Search for the cell housing the specified text and yield its [X, Y] center coordinate. 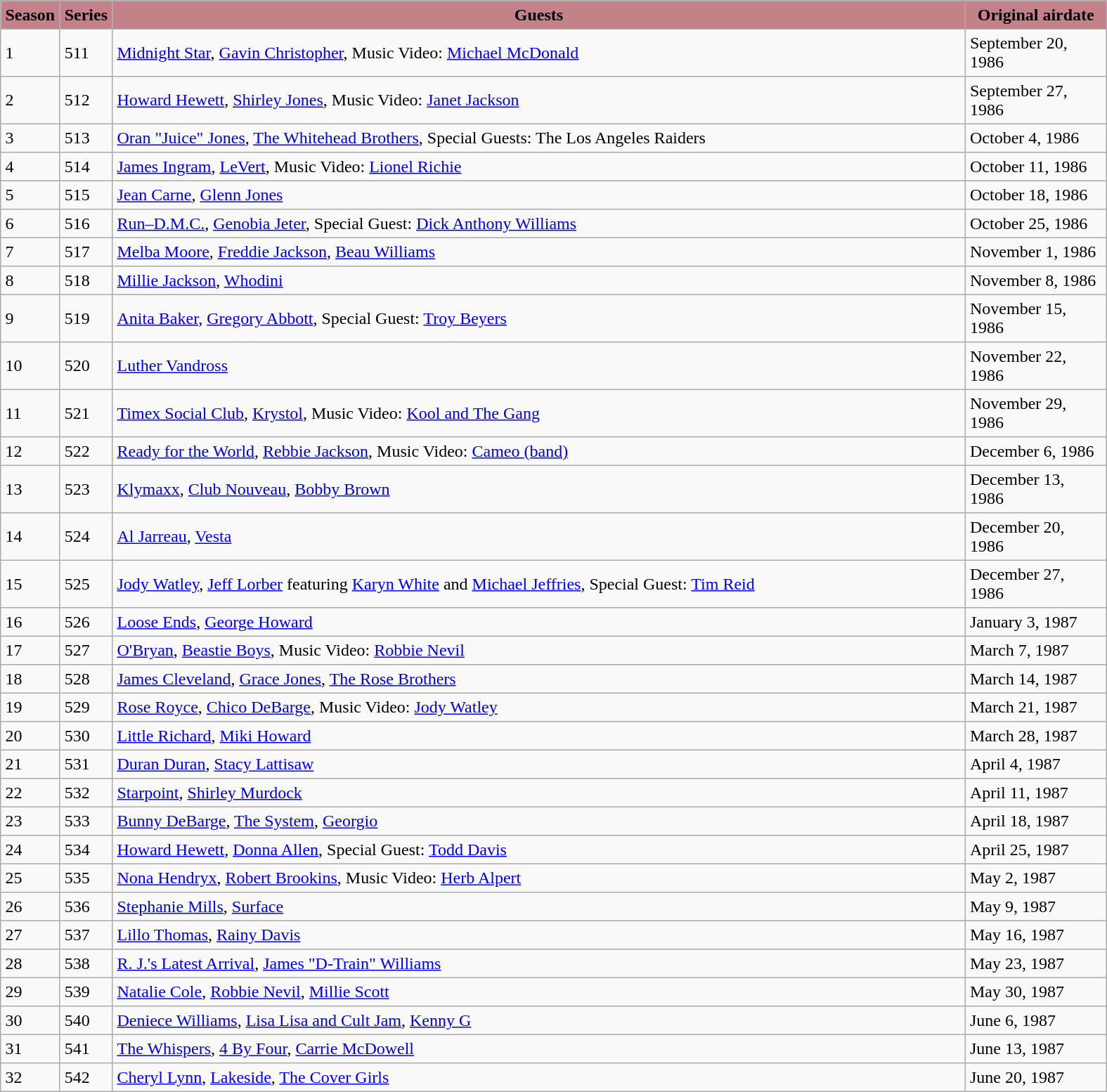
Melba Moore, Freddie Jackson, Beau Williams [539, 252]
518 [86, 280]
James Ingram, LeVert, Music Video: Lionel Richie [539, 167]
5 [30, 195]
30 [30, 1020]
15 [30, 584]
November 22, 1986 [1036, 366]
May 9, 1987 [1036, 906]
November 1, 1986 [1036, 252]
March 28, 1987 [1036, 736]
June 6, 1987 [1036, 1020]
Oran "Juice" Jones, The Whitehead Brothers, Special Guests: The Los Angeles Raiders [539, 138]
Stephanie Mills, Surface [539, 906]
18 [30, 679]
1 [30, 53]
April 18, 1987 [1036, 821]
October 25, 1986 [1036, 223]
512 [86, 100]
28 [30, 963]
Season [30, 15]
6 [30, 223]
September 20, 1986 [1036, 53]
533 [86, 821]
Millie Jackson, Whodini [539, 280]
524 [86, 537]
Run–D.M.C., Genobia Jeter, Special Guest: Dick Anthony Williams [539, 223]
19 [30, 707]
June 20, 1987 [1036, 1077]
March 21, 1987 [1036, 707]
March 7, 1987 [1036, 650]
540 [86, 1020]
Duran Duran, Stacy Lattisaw [539, 764]
Klymaxx, Club Nouveau, Bobby Brown [539, 489]
R. J.'s Latest Arrival, James "D-Train" Williams [539, 963]
Jean Carne, Glenn Jones [539, 195]
O'Bryan, Beastie Boys, Music Video: Robbie Nevil [539, 650]
511 [86, 53]
21 [30, 764]
Starpoint, Shirley Murdock [539, 793]
23 [30, 821]
519 [86, 318]
James Cleveland, Grace Jones, The Rose Brothers [539, 679]
3 [30, 138]
14 [30, 537]
522 [86, 451]
Guests [539, 15]
Timex Social Club, Krystol, Music Video: Kool and The Gang [539, 413]
January 3, 1987 [1036, 622]
October 18, 1986 [1036, 195]
8 [30, 280]
November 8, 1986 [1036, 280]
26 [30, 906]
Luther Vandross [539, 366]
536 [86, 906]
May 23, 1987 [1036, 963]
530 [86, 736]
538 [86, 963]
Jody Watley, Jeff Lorber featuring Karyn White and Michael Jeffries, Special Guest: Tim Reid [539, 584]
Nona Hendryx, Robert Brookins, Music Video: Herb Alpert [539, 878]
Midnight Star, Gavin Christopher, Music Video: Michael McDonald [539, 53]
Rose Royce, Chico DeBarge, Music Video: Jody Watley [539, 707]
4 [30, 167]
Little Richard, Miki Howard [539, 736]
528 [86, 679]
2 [30, 100]
539 [86, 992]
17 [30, 650]
7 [30, 252]
December 6, 1986 [1036, 451]
November 29, 1986 [1036, 413]
12 [30, 451]
31 [30, 1048]
Bunny DeBarge, The System, Georgio [539, 821]
535 [86, 878]
517 [86, 252]
515 [86, 195]
Ready for the World, Rebbie Jackson, Music Video: Cameo (band) [539, 451]
523 [86, 489]
December 13, 1986 [1036, 489]
The Whispers, 4 By Four, Carrie McDowell [539, 1048]
Original airdate [1036, 15]
22 [30, 793]
Cheryl Lynn, Lakeside, The Cover Girls [539, 1077]
541 [86, 1048]
Series [86, 15]
532 [86, 793]
514 [86, 167]
521 [86, 413]
December 27, 1986 [1036, 584]
529 [86, 707]
September 27, 1986 [1036, 100]
25 [30, 878]
537 [86, 935]
May 2, 1987 [1036, 878]
516 [86, 223]
Anita Baker, Gregory Abbott, Special Guest: Troy Beyers [539, 318]
526 [86, 622]
Loose Ends, George Howard [539, 622]
April 25, 1987 [1036, 850]
520 [86, 366]
11 [30, 413]
Natalie Cole, Robbie Nevil, Millie Scott [539, 992]
June 13, 1987 [1036, 1048]
October 4, 1986 [1036, 138]
April 11, 1987 [1036, 793]
Lillo Thomas, Rainy Davis [539, 935]
542 [86, 1077]
29 [30, 992]
20 [30, 736]
9 [30, 318]
May 30, 1987 [1036, 992]
531 [86, 764]
10 [30, 366]
March 14, 1987 [1036, 679]
Al Jarreau, Vesta [539, 537]
13 [30, 489]
513 [86, 138]
December 20, 1986 [1036, 537]
534 [86, 850]
Deniece Williams, Lisa Lisa and Cult Jam, Kenny G [539, 1020]
525 [86, 584]
April 4, 1987 [1036, 764]
November 15, 1986 [1036, 318]
16 [30, 622]
527 [86, 650]
27 [30, 935]
32 [30, 1077]
May 16, 1987 [1036, 935]
Howard Hewett, Donna Allen, Special Guest: Todd Davis [539, 850]
24 [30, 850]
Howard Hewett, Shirley Jones, Music Video: Janet Jackson [539, 100]
October 11, 1986 [1036, 167]
